Locate the cell with the specified text and output its (X, Y) center coordinate. 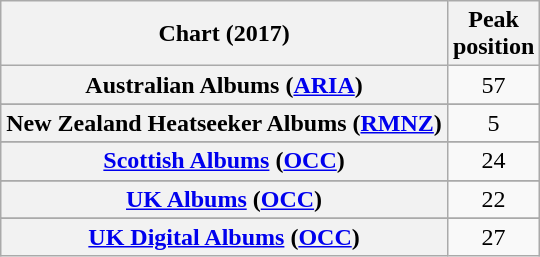
UK Albums (OCC) (224, 199)
UK Digital Albums (OCC) (224, 237)
24 (493, 161)
57 (493, 85)
5 (493, 123)
Peakposition (493, 34)
22 (493, 199)
Scottish Albums (OCC) (224, 161)
27 (493, 237)
Chart (2017) (224, 34)
New Zealand Heatseeker Albums (RMNZ) (224, 123)
Australian Albums (ARIA) (224, 85)
